Capture the cell that displays the provided text and extract its (x, y) central coordinate. 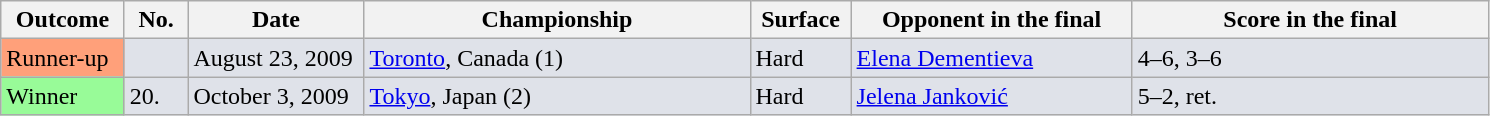
Championship (557, 20)
5–2, ret. (1310, 96)
October 3, 2009 (276, 96)
Jelena Janković (992, 96)
Opponent in the final (992, 20)
Runner-up (63, 58)
August 23, 2009 (276, 58)
Winner (63, 96)
No. (156, 20)
Toronto, Canada (1) (557, 58)
Tokyo, Japan (2) (557, 96)
4–6, 3–6 (1310, 58)
Score in the final (1310, 20)
Surface (800, 20)
20. (156, 96)
Date (276, 20)
Elena Dementieva (992, 58)
Outcome (63, 20)
